Detect which cell encompasses the target text, then output its [x, y] center coordinate. 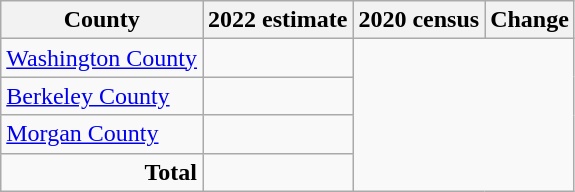
Change [530, 20]
Morgan County [102, 134]
2020 census [419, 20]
Total [102, 172]
2022 estimate [278, 20]
Washington County [102, 58]
County [102, 20]
Berkeley County [102, 96]
